Find where the given text appears and provide that cell's center as (X, Y) coordinate. 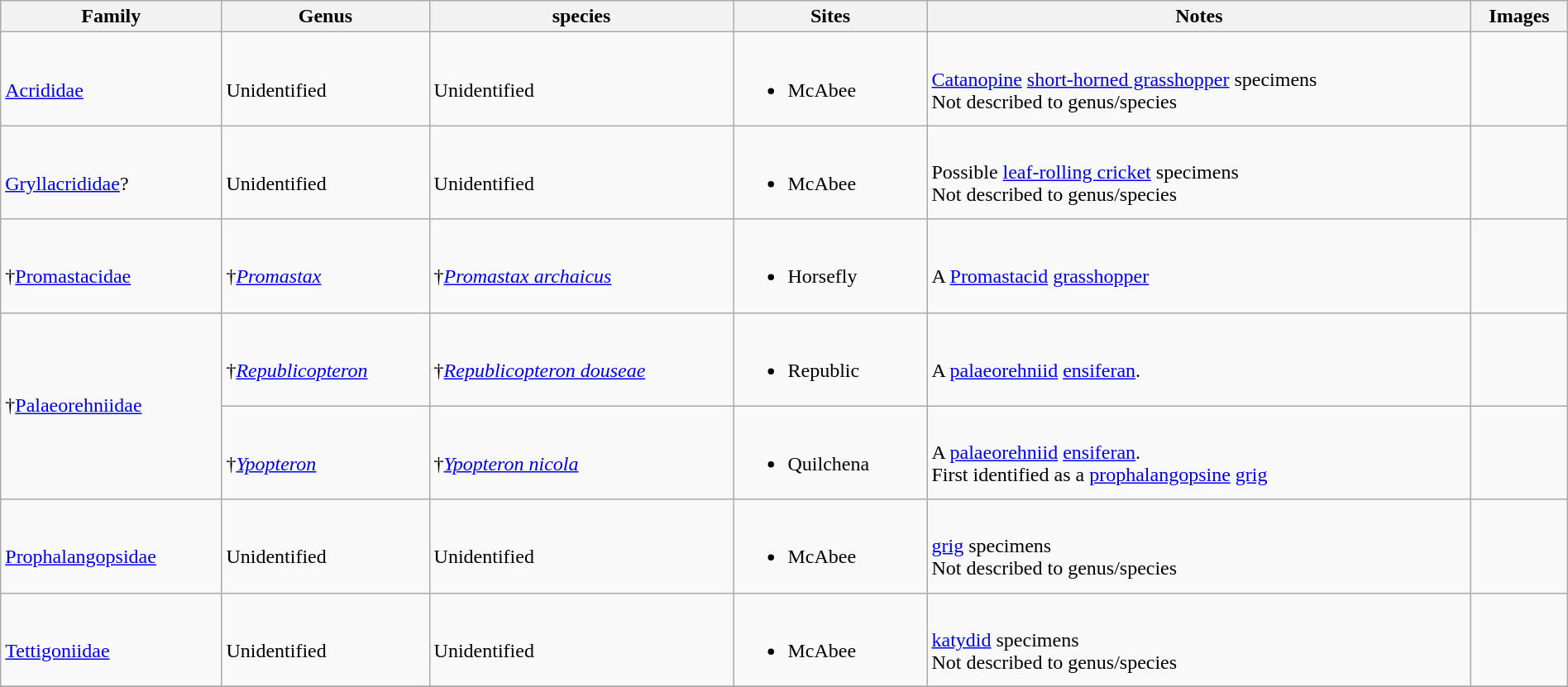
Acrididae (111, 79)
katydid specimensNot described to genus/species (1199, 640)
Sites (830, 17)
†Promastax (326, 266)
†Palaeorehniidae (111, 406)
†Ypopteron nicola (581, 453)
Gryllacrididae? (111, 172)
Prophalangopsidae (111, 546)
Republic (830, 359)
Tettigoniidae (111, 640)
grig specimensNot described to genus/species (1199, 546)
A Promastacid grasshopper (1199, 266)
Quilchena (830, 453)
†Promastax archaicus (581, 266)
Horsefly (830, 266)
Family (111, 17)
A palaeorehniid ensiferan. (1199, 359)
†Republicopteron douseae (581, 359)
Images (1519, 17)
Possible leaf-rolling cricket specimensNot described to genus/species (1199, 172)
A palaeorehniid ensiferan. First identified as a prophalangopsine grig (1199, 453)
Catanopine short-horned grasshopper specimensNot described to genus/species (1199, 79)
species (581, 17)
†Promastacidae (111, 266)
†Republicopteron (326, 359)
Notes (1199, 17)
Genus (326, 17)
†Ypopteron (326, 453)
